Scan for the cell matching the given text and deliver its (x, y) coordinate at center. 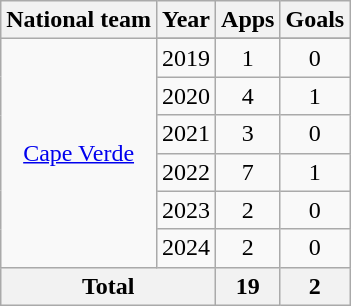
2022 (186, 172)
Goals (315, 20)
Cape Verde (79, 153)
19 (248, 286)
2019 (186, 58)
2023 (186, 210)
Year (186, 20)
4 (248, 96)
3 (248, 134)
2021 (186, 134)
Apps (248, 20)
Total (108, 286)
2020 (186, 96)
2024 (186, 248)
National team (79, 20)
7 (248, 172)
